Identify which cell holds the provided text, then report its [X, Y] central coordinate. 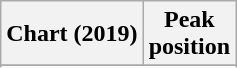
Chart (2019) [72, 34]
Peak position [189, 34]
